Extract the (x, y) coordinate from the center of the cell holding the provided text.  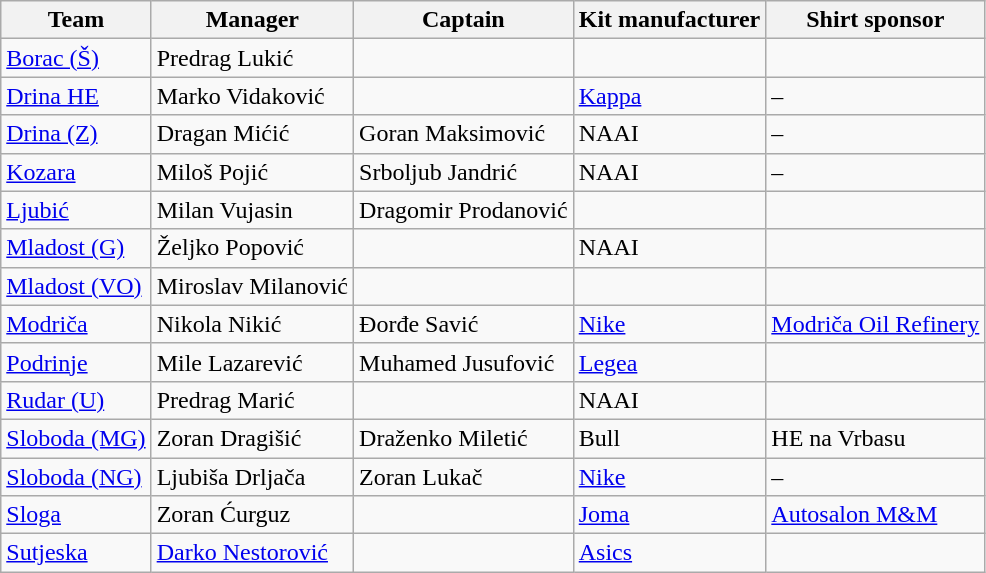
Autosalon M&M (876, 515)
Zoran Ćurguz (252, 515)
Joma (670, 515)
Dragan Mićić (252, 134)
Mladost (G) (76, 248)
Kit manufacturer (670, 20)
Mile Lazarević (252, 362)
Shirt sponsor (876, 20)
Podrinje (76, 362)
Predrag Lukić (252, 58)
Drina HE (76, 96)
Manager (252, 20)
Dragomir Prodanović (464, 210)
Ljubiša Drljača (252, 477)
Marko Vidaković (252, 96)
Drina (Z) (76, 134)
Đorđe Savić (464, 324)
Zoran Lukač (464, 477)
Željko Popović (252, 248)
Kappa (670, 96)
Legea (670, 362)
Ljubić (76, 210)
Miloš Pojić (252, 172)
Sutjeska (76, 553)
Milan Vujasin (252, 210)
Sloboda (MG) (76, 438)
Darko Nestorović (252, 553)
Rudar (U) (76, 400)
Mladost (VO) (76, 286)
Goran Maksimović (464, 134)
Zoran Dragišić (252, 438)
Miroslav Milanović (252, 286)
Team (76, 20)
Nikola Nikić (252, 324)
Muhamed Jusufović (464, 362)
Srboljub Jandrić (464, 172)
Asics (670, 553)
Modriča Oil Refinery (876, 324)
Kozara (76, 172)
Sloga (76, 515)
Predrag Marić (252, 400)
Draženko Miletić (464, 438)
HE na Vrbasu (876, 438)
Borac (Š) (76, 58)
Bull (670, 438)
Captain (464, 20)
Modriča (76, 324)
Sloboda (NG) (76, 477)
